Scan for the cell matching the given text and deliver its (X, Y) coordinate at center. 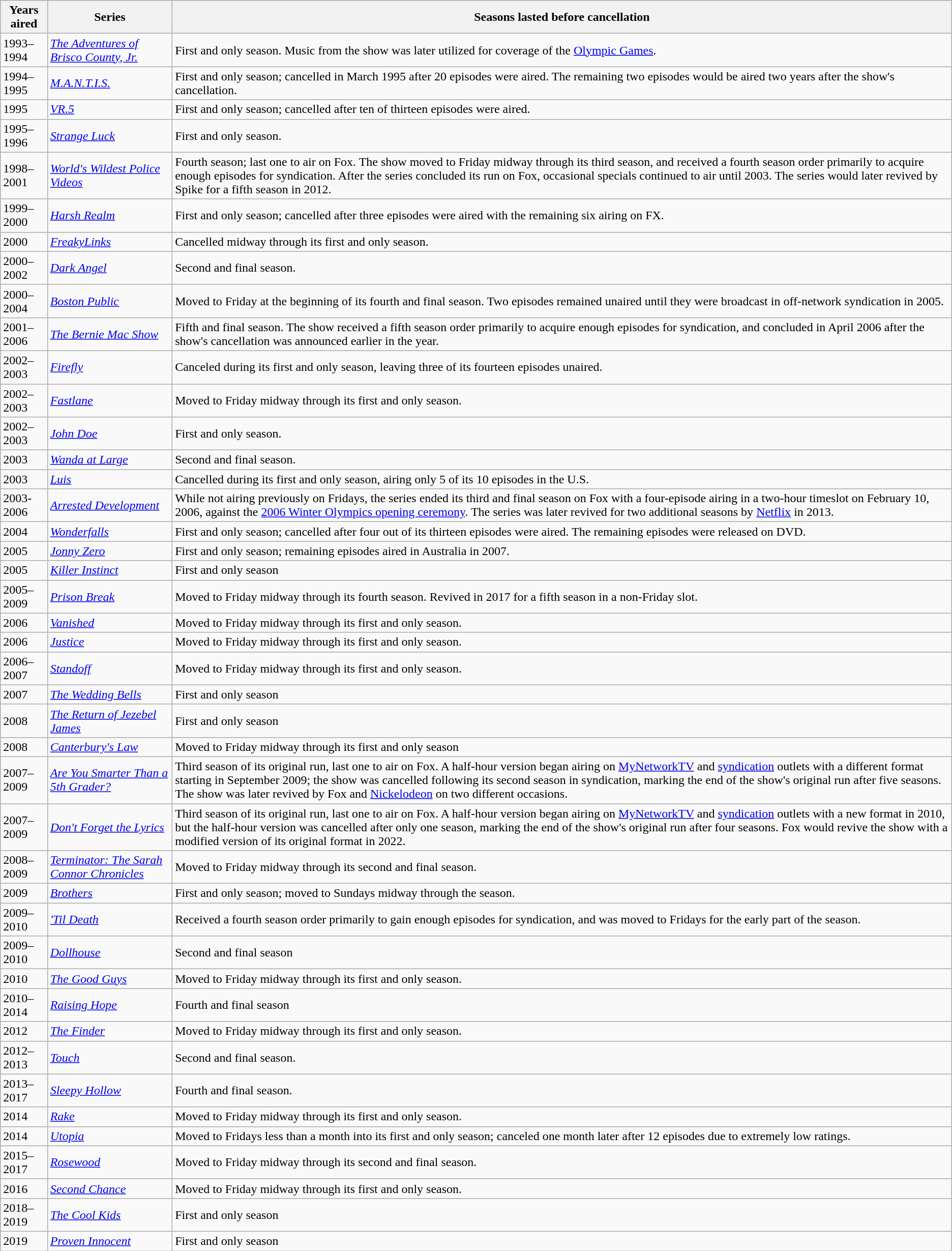
Seasons lasted before cancellation (562, 17)
The Cool Kids (110, 1215)
First and only season; cancelled after three episodes were aired with the remaining six airing on FX. (562, 216)
2006–2007 (24, 668)
Received a fourth season order primarily to gain enough episodes for syndication, and was moved to Fridays for the early part of the season. (562, 920)
'Til Death (110, 920)
Jonny Zero (110, 551)
Are You Smarter Than a 5th Grader? (110, 780)
2012 (24, 1031)
First and only season; cancelled after ten of thirteen episodes were aired. (562, 109)
Moved to Fridays less than a month into its first and only season; canceled one month later after 12 episodes due to extremely low ratings. (562, 1136)
Vanished (110, 623)
The Good Guys (110, 979)
Dollhouse (110, 952)
Rake (110, 1117)
Cancelled midway through its first and only season. (562, 242)
Cancelled during its first and only season, airing only 5 of its 10 episodes in the U.S. (562, 479)
Second Chance (110, 1188)
Utopia (110, 1136)
Prison Break (110, 596)
2000–2002 (24, 268)
2003-2006 (24, 506)
2004 (24, 532)
Fourth and final season (562, 1005)
2007 (24, 694)
The Bernie Mac Show (110, 334)
1998–2001 (24, 176)
Sleepy Hollow (110, 1091)
Canterbury's Law (110, 747)
2001–2006 (24, 334)
2005–2009 (24, 596)
2000 (24, 242)
The Finder (110, 1031)
Canceled during its first and only season, leaving three of its fourteen episodes unaired. (562, 367)
Boston Public (110, 301)
Fastlane (110, 400)
Years aired (24, 17)
1999–2000 (24, 216)
First and only season; remaining episodes aired in Australia in 2007. (562, 551)
John Doe (110, 433)
Terminator: The Sarah Connor Chronicles (110, 867)
Moved to Friday midway through its first and only season (562, 747)
1995 (24, 109)
Don't Forget the Lyrics (110, 827)
2013–2017 (24, 1091)
2016 (24, 1188)
1994–1995 (24, 83)
Series (110, 17)
Proven Innocent (110, 1241)
The Wedding Bells (110, 694)
Moved to Friday midway through its fourth season. Revived in 2017 for a fifth season in a non-Friday slot. (562, 596)
FreakyLinks (110, 242)
2012–2013 (24, 1057)
1993–1994 (24, 50)
2015–2017 (24, 1162)
Raising Hope (110, 1005)
2009 (24, 893)
2008–2009 (24, 867)
Justice (110, 642)
2010 (24, 979)
Standoff (110, 668)
Dark Angel (110, 268)
M.A.N.T.I.S. (110, 83)
The Adventures of Brisco County, Jr. (110, 50)
Fourth and final season. (562, 1091)
First and only season. Music from the show was later utilized for coverage of the Olympic Games. (562, 50)
Firefly (110, 367)
Luis (110, 479)
Strange Luck (110, 135)
Touch (110, 1057)
Brothers (110, 893)
1995–1996 (24, 135)
World's Wildest Police Videos (110, 176)
Wanda at Large (110, 460)
First and only season; moved to Sundays midway through the season. (562, 893)
First and only season; cancelled after four out of its thirteen episodes were aired. The remaining episodes were released on DVD. (562, 532)
Arrested Development (110, 506)
2018–2019 (24, 1215)
2010–2014 (24, 1005)
2000–2004 (24, 301)
Second and final season (562, 952)
Wonderfalls (110, 532)
The Return of Jezebel James (110, 720)
2019 (24, 1241)
Harsh Realm (110, 216)
VR.5 (110, 109)
Rosewood (110, 1162)
Killer Instinct (110, 570)
